Output the [x, y] coordinate of the center of the cell containing the given text.  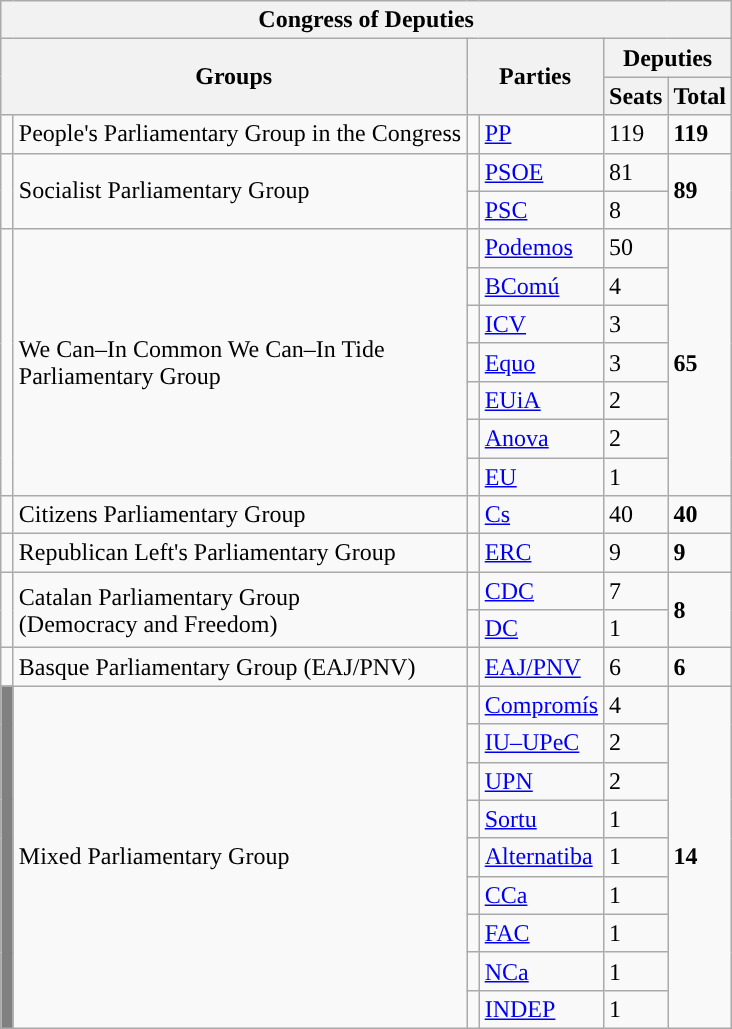
Congress of Deputies [366, 20]
14 [700, 858]
CCa [541, 895]
81 [636, 172]
89 [700, 191]
FAC [541, 933]
EU [541, 477]
Parties [536, 77]
Socialist Parliamentary Group [240, 191]
We Can–In Common We Can–In TideParliamentary Group [240, 362]
ERC [541, 553]
PSC [541, 210]
Compromís [541, 705]
Equo [541, 362]
INDEP [541, 1009]
Anova [541, 438]
Seats [636, 96]
Citizens Parliamentary Group [240, 515]
Groups [234, 77]
Cs [541, 515]
IU–UPeC [541, 743]
Alternatiba [541, 857]
People's Parliamentary Group in the Congress [240, 134]
Mixed Parliamentary Group [240, 858]
EUiA [541, 400]
PP [541, 134]
Sortu [541, 819]
BComú [541, 286]
PSOE [541, 172]
7 [636, 591]
DC [541, 629]
Total [700, 96]
ICV [541, 324]
EAJ/PNV [541, 667]
65 [700, 362]
UPN [541, 781]
Catalan Parliamentary Group(Democracy and Freedom) [240, 610]
CDC [541, 591]
Republican Left's Parliamentary Group [240, 553]
Podemos [541, 248]
Basque Parliamentary Group (EAJ/PNV) [240, 667]
NCa [541, 971]
50 [636, 248]
Deputies [668, 58]
